Return the [X, Y] coordinate for the center point of the cell that contains the specified text.  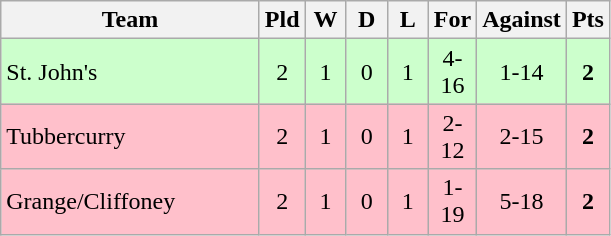
Pld [282, 20]
2-12 [452, 136]
Pts [588, 20]
Team [130, 20]
D [366, 20]
Grange/Cliffoney [130, 202]
1-19 [452, 202]
Tubbercurry [130, 136]
L [408, 20]
4-16 [452, 72]
1-14 [522, 72]
For [452, 20]
W [326, 20]
5-18 [522, 202]
St. John's [130, 72]
2-15 [522, 136]
Against [522, 20]
